Extract the (X, Y) coordinate from the center of the cell holding the provided text.  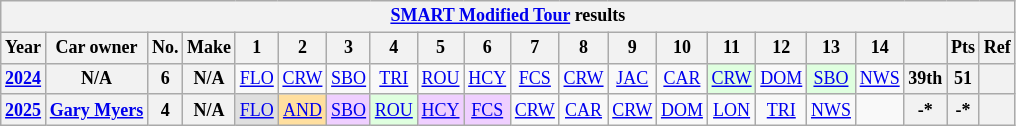
SMART Modified Tour results (508, 16)
9 (632, 48)
3 (349, 48)
AND (302, 110)
7 (536, 48)
11 (732, 48)
12 (782, 48)
Car owner (96, 48)
JAC (632, 78)
No. (166, 48)
39th (926, 78)
Make (210, 48)
51 (964, 78)
14 (880, 48)
Pts (964, 48)
10 (682, 48)
2024 (24, 78)
5 (440, 48)
8 (584, 48)
Year (24, 48)
LON (732, 110)
Gary Myers (96, 110)
Ref (997, 48)
1 (256, 48)
2 (302, 48)
13 (832, 48)
2025 (24, 110)
